Detect which cell encompasses the target text, then output its (x, y) center coordinate. 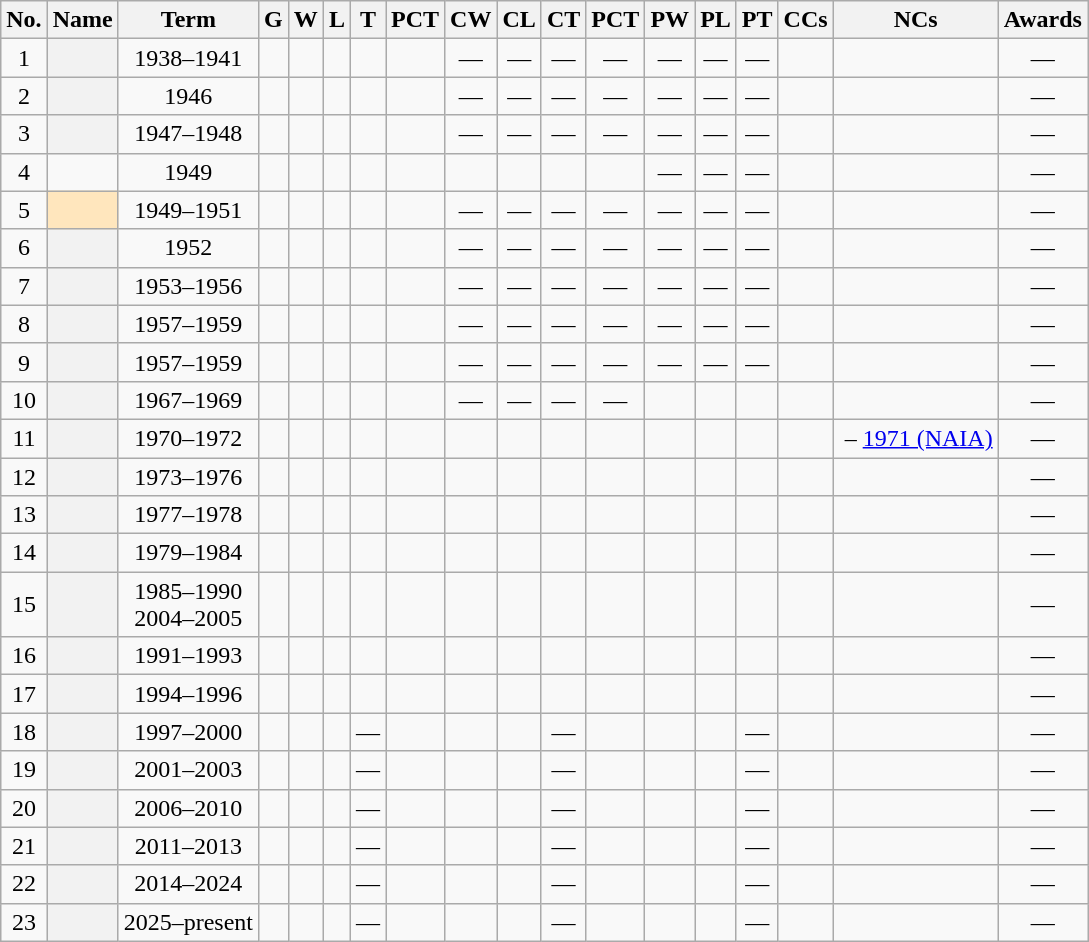
11 (24, 438)
G (274, 20)
1973–1976 (188, 477)
2001–2003 (188, 770)
1946 (188, 96)
W (306, 20)
No. (24, 20)
PT (757, 20)
14 (24, 553)
– 1971 (NAIA) (916, 438)
6 (24, 248)
T (368, 20)
2014–2024 (188, 884)
15 (24, 604)
1985–19902004–2005 (188, 604)
1 (24, 58)
7 (24, 286)
2011–2013 (188, 846)
PW (670, 20)
1952 (188, 248)
5 (24, 210)
CL (519, 20)
17 (24, 694)
Name (82, 20)
1994–1996 (188, 694)
9 (24, 362)
NCs (916, 20)
18 (24, 732)
16 (24, 656)
Awards (1042, 20)
1967–1969 (188, 400)
12 (24, 477)
23 (24, 922)
1949 (188, 172)
8 (24, 324)
CT (563, 20)
1979–1984 (188, 553)
CCs (806, 20)
2 (24, 96)
19 (24, 770)
Term (188, 20)
1938–1941 (188, 58)
10 (24, 400)
2025–present (188, 922)
20 (24, 808)
1977–1978 (188, 515)
L (336, 20)
21 (24, 846)
1997–2000 (188, 732)
CW (471, 20)
1953–1956 (188, 286)
13 (24, 515)
1949–1951 (188, 210)
4 (24, 172)
22 (24, 884)
1970–1972 (188, 438)
3 (24, 134)
1947–1948 (188, 134)
1991–1993 (188, 656)
2006–2010 (188, 808)
PL (716, 20)
